Determine the [X, Y] coordinate at the center of the cell enclosing the given text.  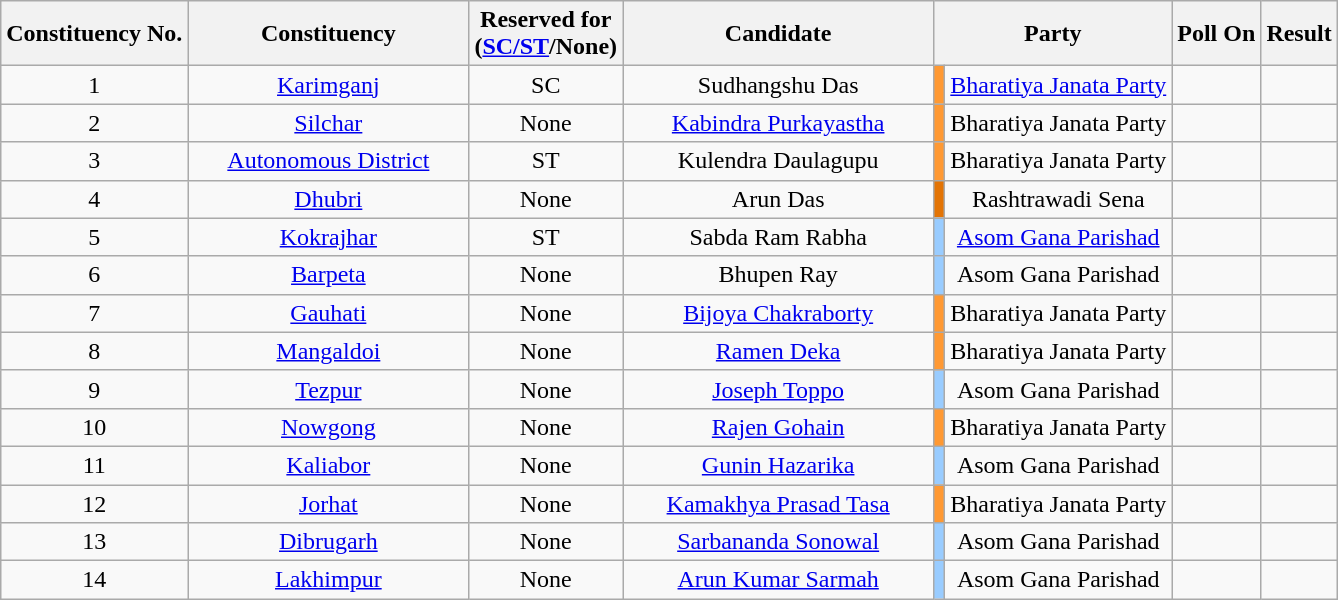
Constituency [328, 34]
1 [94, 85]
Party [1053, 34]
Mangaldoi [328, 351]
11 [94, 465]
Bijoya Chakraborty [778, 313]
Kaliabor [328, 465]
Sarbananda Sonowal [778, 542]
12 [94, 503]
Gunin Hazarika [778, 465]
Dhubri [328, 199]
Sabda Ram Rabha [778, 237]
7 [94, 313]
Poll On [1216, 34]
Gauhati [328, 313]
Jorhat [328, 503]
2 [94, 123]
Autonomous District [328, 161]
SC [546, 85]
Reserved for(SC/ST/None) [546, 34]
Silchar [328, 123]
6 [94, 275]
Kokrajhar [328, 237]
Kamakhya Prasad Tasa [778, 503]
Candidate [778, 34]
5 [94, 237]
Dibrugarh [328, 542]
Rajen Gohain [778, 427]
Rashtrawadi Sena [1058, 199]
10 [94, 427]
Tezpur [328, 389]
4 [94, 199]
Kabindra Purkayastha [778, 123]
8 [94, 351]
9 [94, 389]
13 [94, 542]
14 [94, 580]
Kulendra Daulagupu [778, 161]
Arun Kumar Sarmah [778, 580]
Result [1299, 34]
Sudhangshu Das [778, 85]
Arun Das [778, 199]
Lakhimpur [328, 580]
Nowgong [328, 427]
3 [94, 161]
Bhupen Ray [778, 275]
Ramen Deka [778, 351]
Constituency No. [94, 34]
Barpeta [328, 275]
Karimganj [328, 85]
Joseph Toppo [778, 389]
